For the text-containing cell, return its midpoint in (x, y) coordinate format. 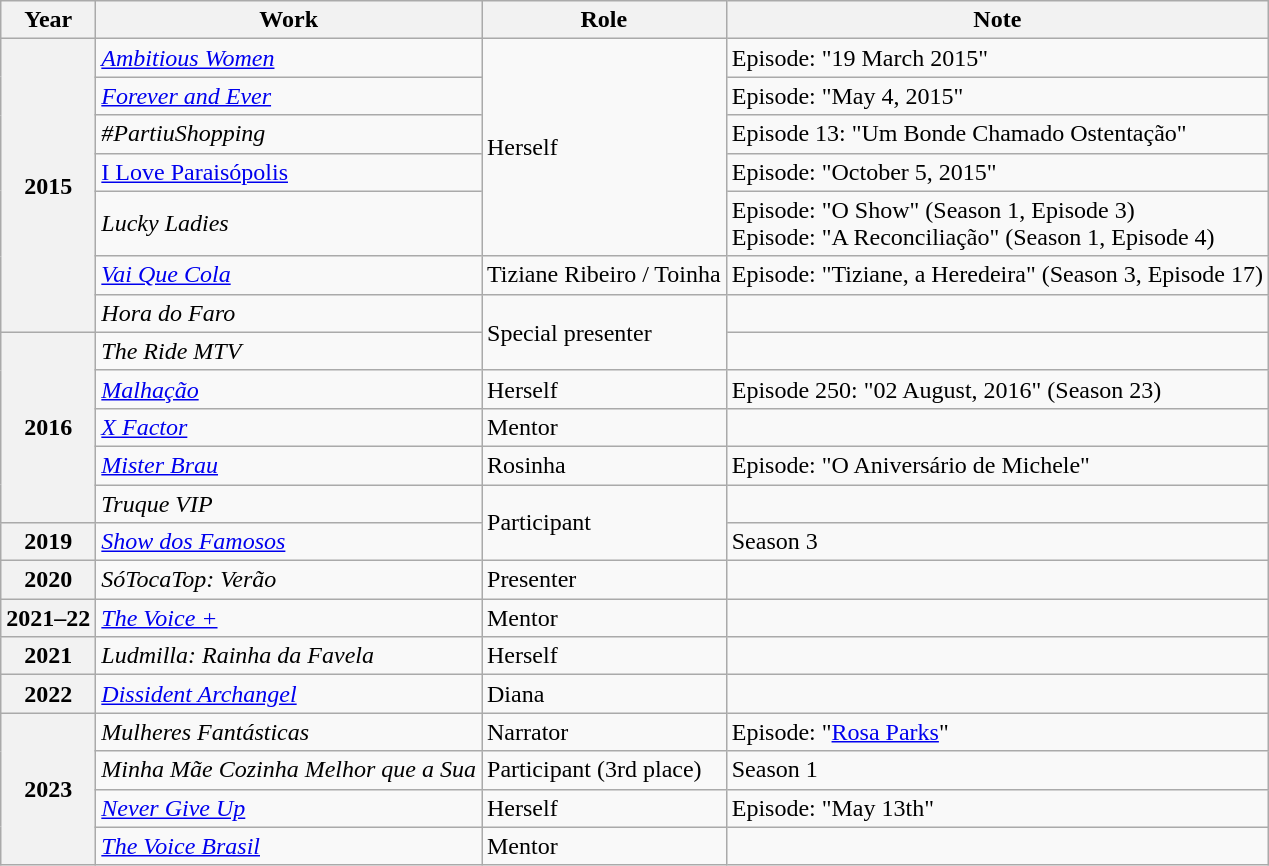
Never Give Up (289, 808)
The Voice + (289, 618)
Presenter (604, 580)
Work (289, 20)
Episode: "Rosa Parks" (997, 732)
Participant (3rd place) (604, 770)
Episode: "O Aniversário de Michele" (997, 465)
Ludmilla: Rainha da Favela (289, 656)
I Love Paraisópolis (289, 172)
The Ride MTV (289, 351)
Participant (604, 522)
Episode 250: "02 August, 2016" (Season 23) (997, 389)
#PartiuShopping (289, 134)
Episode: "May 4, 2015" (997, 96)
Malhação (289, 389)
2020 (48, 580)
The Voice Brasil (289, 846)
X Factor (289, 427)
Narrator (604, 732)
Hora do Faro (289, 313)
2021–22 (48, 618)
Special presenter (604, 332)
2016 (48, 427)
Role (604, 20)
Truque VIP (289, 503)
Show dos Famosos (289, 542)
Season 3 (997, 542)
Episode: "May 13th" (997, 808)
Diana (604, 694)
Episode 13: "Um Bonde Chamado Ostentação" (997, 134)
Mulheres Fantásticas (289, 732)
Episode: "19 March 2015" (997, 58)
Season 1 (997, 770)
Forever and Ever (289, 96)
Lucky Ladies (289, 224)
Mister Brau (289, 465)
2023 (48, 789)
Ambitious Women (289, 58)
Rosinha (604, 465)
2015 (48, 186)
Minha Mãe Cozinha Melhor que a Sua (289, 770)
2022 (48, 694)
2021 (48, 656)
Tiziane Ribeiro / Toinha (604, 275)
Episode: "October 5, 2015" (997, 172)
Episode: "O Show" (Season 1, Episode 3)Episode: "A Reconciliação" (Season 1, Episode 4) (997, 224)
SóTocaTop: Verão (289, 580)
Note (997, 20)
2019 (48, 542)
Episode: "Tiziane, a Heredeira" (Season 3, Episode 17) (997, 275)
Year (48, 20)
Dissident Archangel (289, 694)
Vai Que Cola (289, 275)
